For the text-containing cell, return its midpoint in [X, Y] coordinate format. 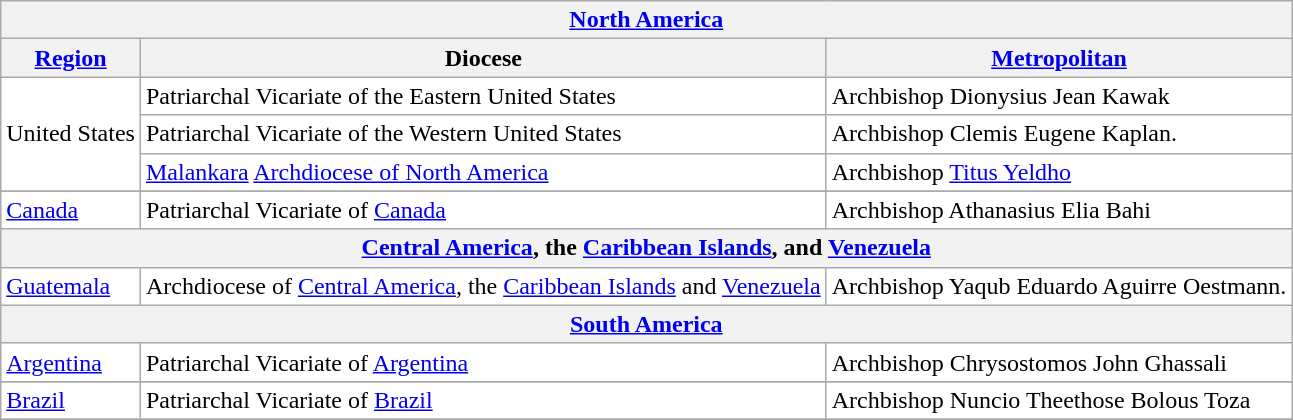
Patriarchal Vicariate of Brazil [483, 400]
Patriarchal Vicariate of Canada [483, 210]
Archbishop Chrysostomos John Ghassali [1059, 362]
Archbishop Dionysius Jean Kawak [1059, 96]
Malankara Archdiocese of North America [483, 172]
United States [71, 134]
Archbishop Athanasius Elia Bahi [1059, 210]
Central America, the Caribbean Islands, and Venezuela [646, 248]
Archbishop Yaqub Eduardo Aguirre Oestmann. [1059, 286]
Region [71, 58]
Metropolitan [1059, 58]
Patriarchal Vicariate of Argentina [483, 362]
Patriarchal Vicariate of the Western United States [483, 134]
Guatemala [71, 286]
Archbishop Titus Yeldho [1059, 172]
Brazil [71, 400]
Archbishop Clemis Eugene Kaplan. [1059, 134]
Patriarchal Vicariate of the Eastern United States [483, 96]
South America [646, 324]
North America [646, 20]
Diocese [483, 58]
Argentina [71, 362]
Archdiocese of Central America, the Caribbean Islands and Venezuela [483, 286]
Canada [71, 210]
Archbishop Nuncio Theethose Bolous Toza [1059, 400]
